Pinpoint the cell where the given text exists, returning its (x, y) midpoint coordinate. 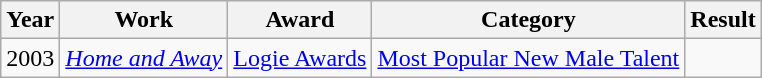
Award (300, 20)
Work (144, 20)
Most Popular New Male Talent (528, 58)
Category (528, 20)
Result (723, 20)
Home and Away (144, 58)
Year (30, 20)
Logie Awards (300, 58)
2003 (30, 58)
